Detect which cell encompasses the target text, then output its (x, y) center coordinate. 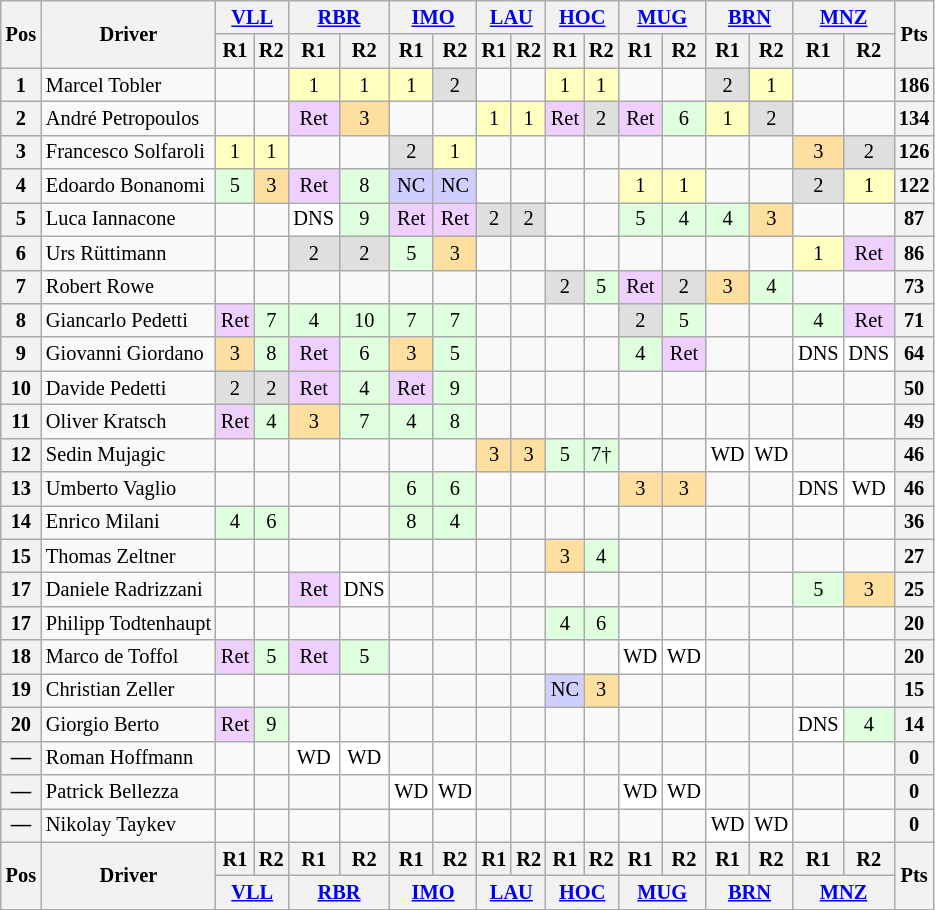
Davide Pedetti (128, 388)
122 (914, 186)
7† (602, 455)
André Petropoulos (128, 118)
Umberto Vaglio (128, 489)
64 (914, 354)
Marcel Tobler (128, 85)
49 (914, 421)
Roman Hoffmann (128, 758)
71 (914, 320)
Edoardo Bonanomi (128, 186)
27 (914, 556)
186 (914, 85)
Giorgio Berto (128, 724)
Giancarlo Pedetti (128, 320)
25 (914, 589)
Enrico Milani (128, 522)
Oliver Kratsch (128, 421)
18 (21, 657)
Luca Iannacone (128, 219)
Urs Rüttimann (128, 253)
87 (914, 219)
73 (914, 287)
Francesco Solfaroli (128, 152)
Sedin Mujagic (128, 455)
36 (914, 522)
126 (914, 152)
Patrick Bellezza (128, 791)
Marco de Toffol (128, 657)
Nikolay Taykev (128, 825)
19 (21, 690)
50 (914, 388)
134 (914, 118)
Robert Rowe (128, 287)
12 (21, 455)
Christian Zeller (128, 690)
11 (21, 421)
Daniele Radrizzani (128, 589)
13 (21, 489)
Giovanni Giordano (128, 354)
86 (914, 253)
Philipp Todtenhaupt (128, 623)
Thomas Zeltner (128, 556)
